Detect which cell encompasses the target text, then output its (x, y) center coordinate. 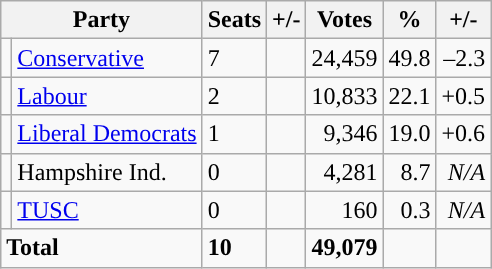
8.7 (410, 172)
1 (234, 134)
19.0 (410, 134)
49,079 (344, 248)
–2.3 (464, 58)
Hampshire Ind. (107, 172)
Votes (344, 20)
Conservative (107, 58)
Labour (107, 96)
10,833 (344, 96)
49.8 (410, 58)
10 (234, 248)
% (410, 20)
Seats (234, 20)
0.3 (410, 210)
2 (234, 96)
Party (102, 20)
+0.6 (464, 134)
4,281 (344, 172)
+0.5 (464, 96)
160 (344, 210)
TUSC (107, 210)
22.1 (410, 96)
Liberal Democrats (107, 134)
7 (234, 58)
9,346 (344, 134)
Total (102, 248)
24,459 (344, 58)
